Pinpoint the cell where the given text exists, returning its [X, Y] midpoint coordinate. 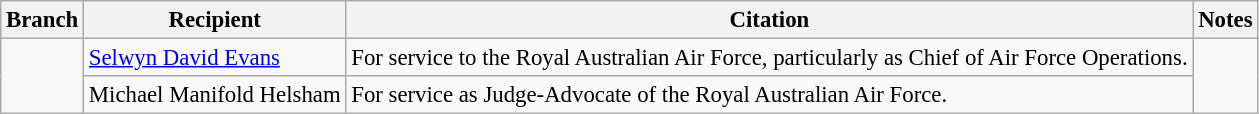
Notes [1226, 20]
Branch [42, 20]
For service to the Royal Australian Air Force, particularly as Chief of Air Force Operations. [770, 58]
For service as Judge-Advocate of the Royal Australian Air Force. [770, 95]
Recipient [215, 20]
Selwyn David Evans [215, 58]
Michael Manifold Helsham [215, 95]
Citation [770, 20]
